For the text-containing cell, return its midpoint in (x, y) coordinate format. 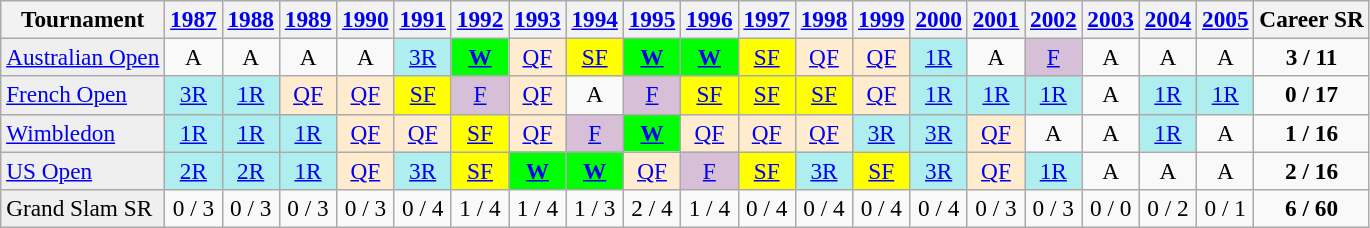
0 / 1 (1226, 208)
1999 (882, 19)
Tournament (83, 19)
1997 (766, 19)
2002 (1054, 19)
1998 (824, 19)
US Open (83, 170)
6 / 60 (1312, 208)
1991 (422, 19)
1 / 3 (594, 208)
1996 (710, 19)
1993 (538, 19)
Career SR (1312, 19)
2 / 16 (1312, 170)
Wimbledon (83, 133)
1 / 16 (1312, 133)
1994 (594, 19)
2005 (1226, 19)
1988 (250, 19)
0 / 2 (1168, 208)
1992 (480, 19)
1990 (366, 19)
0 / 0 (1110, 208)
1989 (308, 19)
2004 (1168, 19)
2000 (938, 19)
2001 (996, 19)
0 / 17 (1312, 95)
2003 (1110, 19)
Australian Open (83, 57)
2 / 4 (652, 208)
French Open (83, 95)
1987 (194, 19)
1995 (652, 19)
3 / 11 (1312, 57)
Grand Slam SR (83, 208)
